Locate the cell with the specified text and output its (x, y) center coordinate. 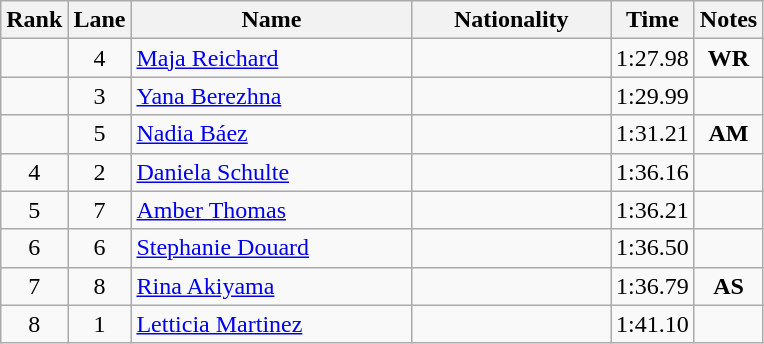
1:36.79 (653, 286)
1 (100, 324)
Notes (728, 20)
Lane (100, 20)
WR (728, 58)
Rina Akiyama (272, 286)
Name (272, 20)
Letticia Martinez (272, 324)
Time (653, 20)
1:29.99 (653, 96)
Yana Berezhna (272, 96)
2 (100, 172)
Nadia Báez (272, 134)
1:31.21 (653, 134)
Maja Reichard (272, 58)
1:41.10 (653, 324)
AM (728, 134)
Daniela Schulte (272, 172)
1:36.16 (653, 172)
AS (728, 286)
Rank (34, 20)
Stephanie Douard (272, 248)
3 (100, 96)
1:36.50 (653, 248)
Amber Thomas (272, 210)
Nationality (512, 20)
1:36.21 (653, 210)
1:27.98 (653, 58)
